Return the (X, Y) coordinate for the center point of the cell that contains the specified text.  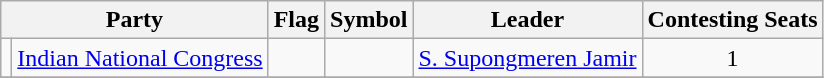
Indian National Congress (140, 58)
Symbol (369, 20)
1 (732, 58)
Flag (296, 20)
Party (134, 20)
S. Supongmeren Jamir (528, 58)
Contesting Seats (732, 20)
Leader (528, 20)
